Search for the cell housing the specified text and yield its (X, Y) center coordinate. 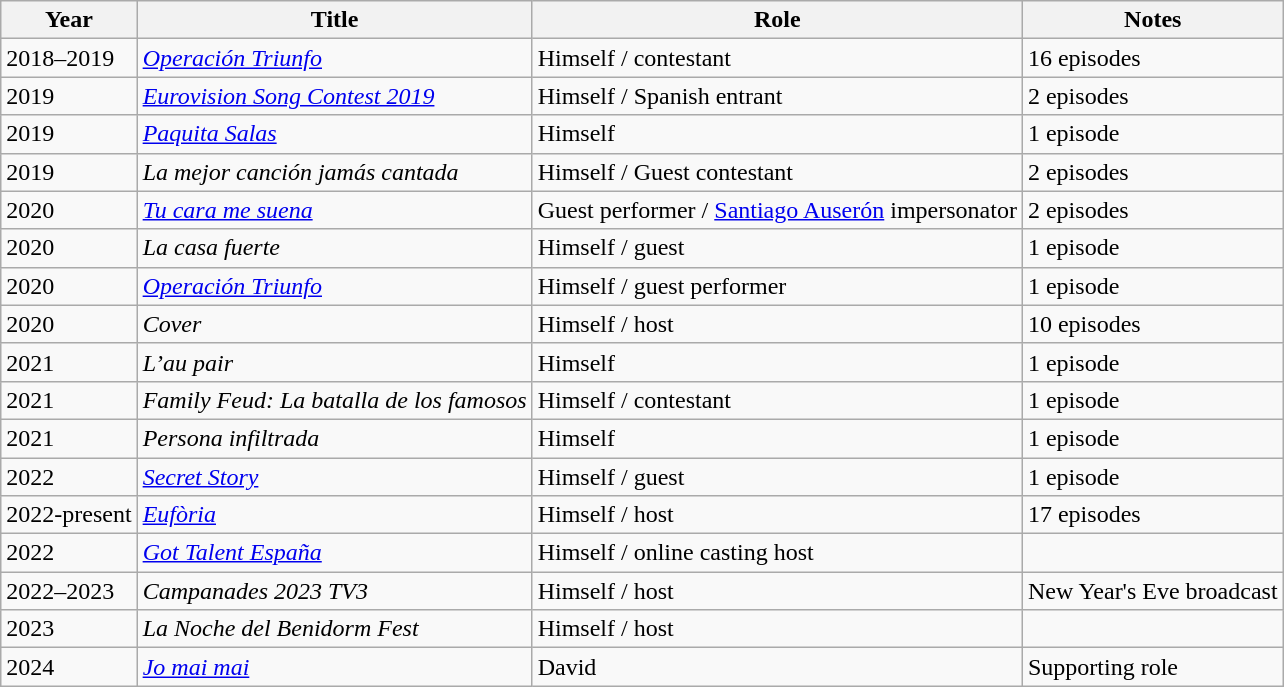
Family Feud: La batalla de los famosos (334, 400)
Himself / Guest contestant (777, 172)
Notes (1152, 20)
David (777, 667)
New Year's Eve broadcast (1152, 591)
Role (777, 20)
Eufòria (334, 515)
10 episodes (1152, 324)
Himself / guest performer (777, 286)
Paquita Salas (334, 134)
Title (334, 20)
Year (69, 20)
Himself / Spanish entrant (777, 96)
Supporting role (1152, 667)
Cover (334, 324)
17 episodes (1152, 515)
2024 (69, 667)
2022-present (69, 515)
16 episodes (1152, 58)
Himself / online casting host (777, 553)
2022–2023 (69, 591)
2023 (69, 629)
Guest performer / Santiago Auserón impersonator (777, 210)
Tu cara me suena (334, 210)
Jo mai mai (334, 667)
Persona infiltrada (334, 438)
Got Talent España (334, 553)
Secret Story (334, 477)
La Noche del Benidorm Fest (334, 629)
Eurovision Song Contest 2019 (334, 96)
L’au pair (334, 362)
2018–2019 (69, 58)
La casa fuerte (334, 248)
La mejor canción jamás cantada (334, 172)
Campanades 2023 TV3 (334, 591)
